Search for the cell housing the specified text and yield its (X, Y) center coordinate. 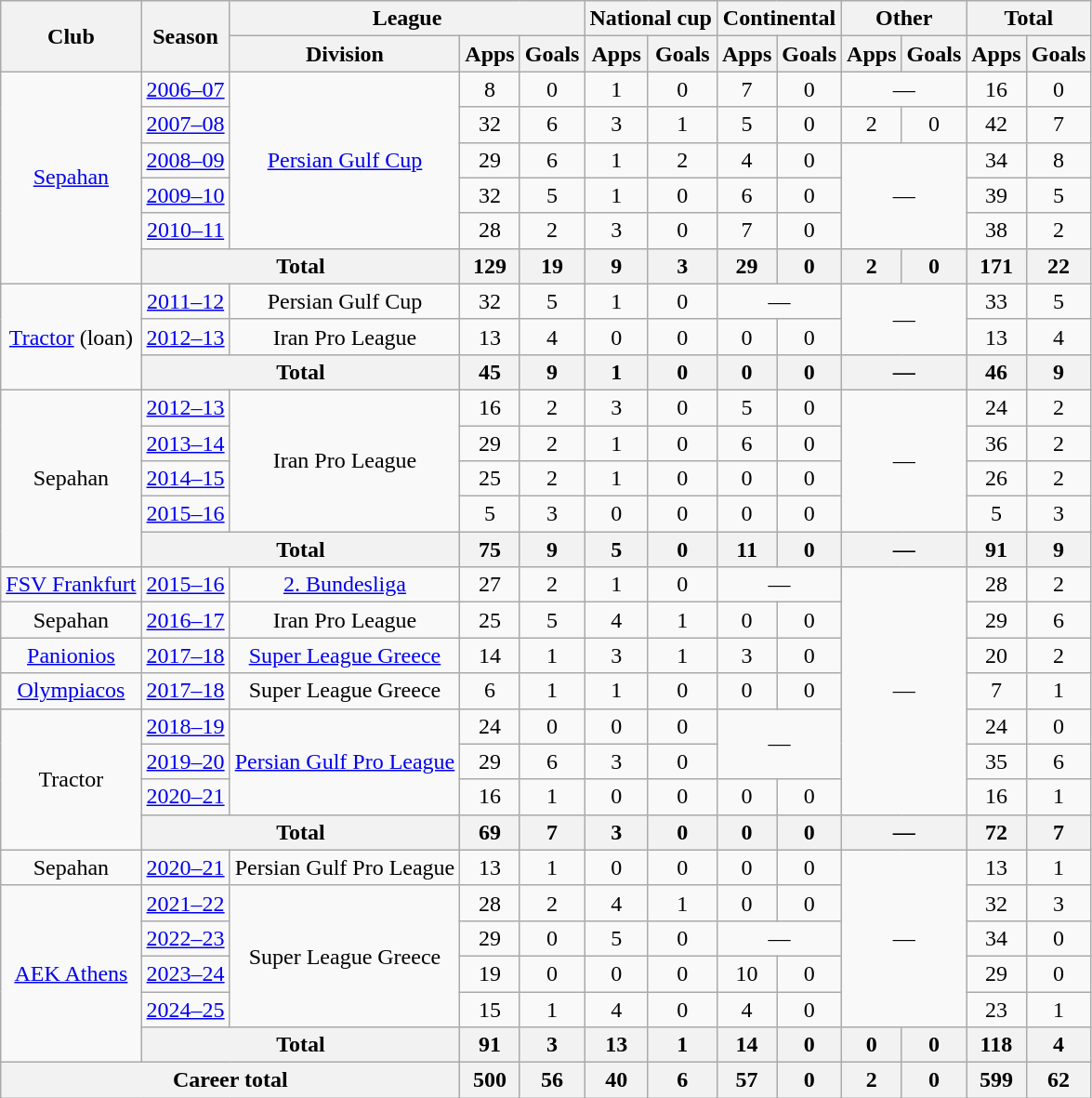
11 (746, 549)
36 (996, 443)
2014–15 (186, 479)
Olympiacos (71, 691)
Division (345, 54)
Season (186, 36)
AEK Athens (71, 973)
Panionios (71, 655)
42 (996, 125)
Continental (779, 19)
38 (996, 231)
2019–20 (186, 761)
33 (996, 301)
39 (996, 195)
2. Bundesliga (345, 585)
Club (71, 36)
171 (996, 266)
72 (996, 832)
62 (1059, 1080)
56 (552, 1080)
23 (996, 1009)
129 (490, 266)
2006–07 (186, 89)
2013–14 (186, 443)
2016–17 (186, 620)
500 (490, 1080)
Other (904, 19)
57 (746, 1080)
2010–11 (186, 231)
46 (996, 372)
2011–12 (186, 301)
2008–09 (186, 160)
2023–24 (186, 973)
599 (996, 1080)
Career total (230, 1080)
22 (1059, 266)
National cup (651, 19)
45 (490, 372)
Tractor (71, 779)
2021–22 (186, 903)
2022–23 (186, 938)
2009–10 (186, 195)
40 (616, 1080)
75 (490, 549)
10 (746, 973)
2007–08 (186, 125)
15 (490, 1009)
Tractor (loan) (71, 337)
69 (490, 832)
2018–19 (186, 726)
118 (996, 1045)
League (407, 19)
2024–25 (186, 1009)
FSV Frankfurt (71, 585)
26 (996, 479)
35 (996, 761)
27 (490, 585)
20 (996, 655)
